Return [x, y] of the center of cell containing provided text 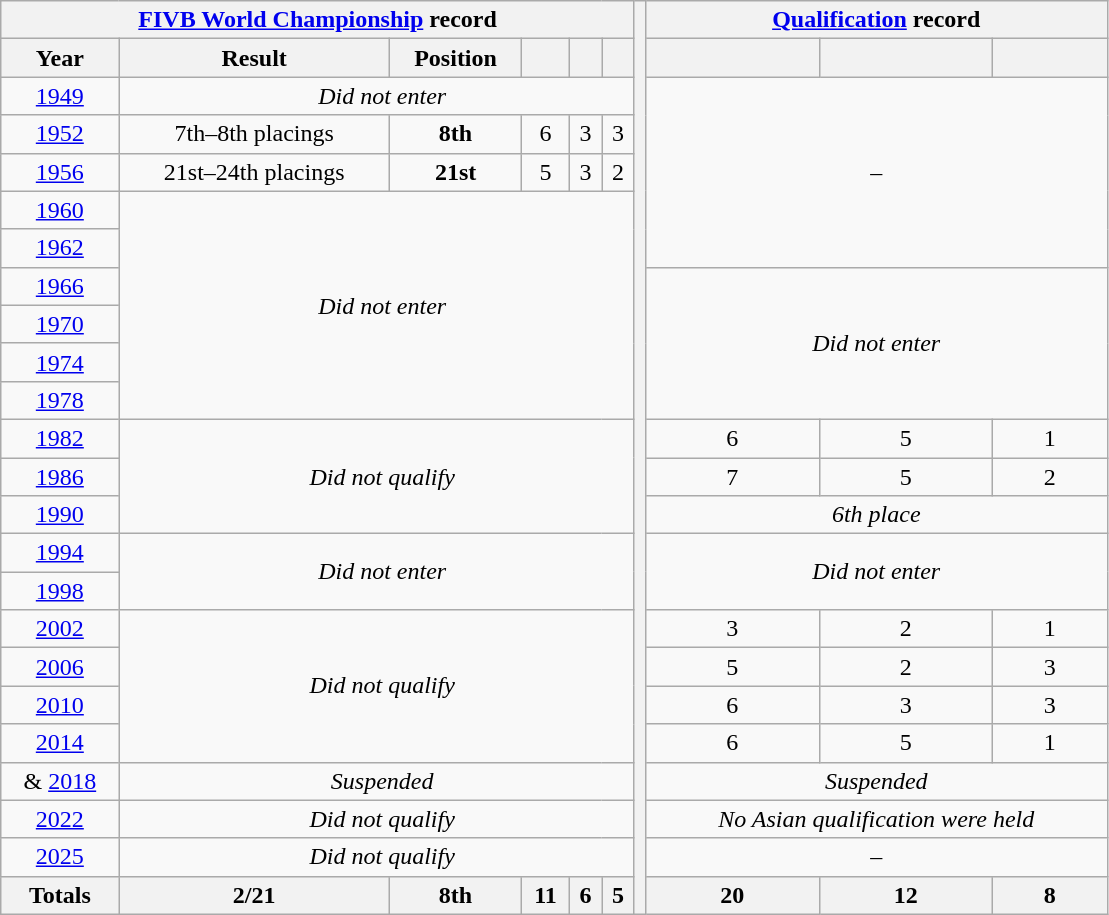
No Asian qualification were held [876, 819]
1960 [60, 210]
1998 [60, 591]
2022 [60, 819]
8 [1050, 895]
1962 [60, 248]
2025 [60, 857]
2/21 [254, 895]
1978 [60, 400]
2006 [60, 667]
1990 [60, 515]
Year [60, 58]
11 [546, 895]
FIVB World Championship record [318, 20]
Qualification record [876, 20]
6th place [876, 515]
1994 [60, 553]
1956 [60, 172]
1970 [60, 324]
2010 [60, 705]
1966 [60, 286]
Position [455, 58]
7th–8th placings [254, 134]
2002 [60, 629]
20 [732, 895]
1952 [60, 134]
21st [455, 172]
1949 [60, 96]
Result [254, 58]
2014 [60, 743]
1986 [60, 477]
& 2018 [60, 781]
7 [732, 477]
1982 [60, 438]
1974 [60, 362]
21st–24th placings [254, 172]
Totals [60, 895]
12 [906, 895]
